Find where the given text appears and provide that cell's center as (X, Y) coordinate. 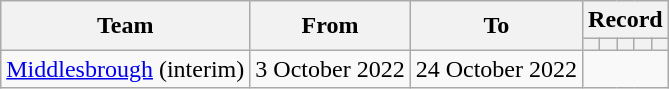
24 October 2022 (496, 69)
Team (126, 26)
3 October 2022 (330, 69)
To (496, 26)
Record (626, 20)
Middlesbrough (interim) (126, 69)
From (330, 26)
